Pinpoint the cell where the given text exists, returning its [x, y] midpoint coordinate. 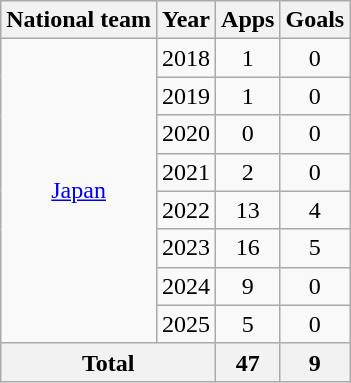
2018 [186, 58]
Apps [248, 20]
2022 [186, 210]
13 [248, 210]
National team [79, 20]
2025 [186, 324]
Japan [79, 191]
2 [248, 172]
2019 [186, 96]
Total [108, 362]
47 [248, 362]
Goals [315, 20]
Year [186, 20]
2020 [186, 134]
16 [248, 248]
2021 [186, 172]
2023 [186, 248]
2024 [186, 286]
4 [315, 210]
